Capture the cell that displays the provided text and extract its [x, y] central coordinate. 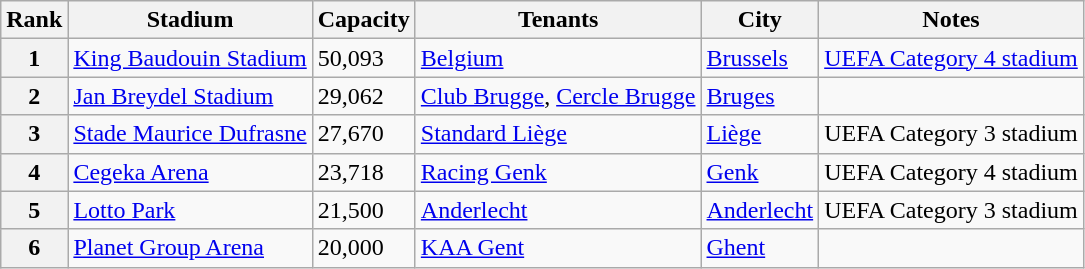
Lotto Park [190, 210]
Belgium [558, 58]
50,093 [364, 58]
City [760, 20]
23,718 [364, 172]
Liège [760, 134]
5 [34, 210]
Stade Maurice Dufrasne [190, 134]
Capacity [364, 20]
Rank [34, 20]
Planet Group Arena [190, 248]
Stadium [190, 20]
2 [34, 96]
Tenants [558, 20]
Club Brugge, Cercle Brugge [558, 96]
27,670 [364, 134]
Standard Liège [558, 134]
4 [34, 172]
3 [34, 134]
6 [34, 248]
Ghent [760, 248]
King Baudouin Stadium [190, 58]
Bruges [760, 96]
20,000 [364, 248]
Racing Genk [558, 172]
21,500 [364, 210]
Genk [760, 172]
KAA Gent [558, 248]
29,062 [364, 96]
Notes [952, 20]
Brussels [760, 58]
1 [34, 58]
Cegeka Arena [190, 172]
Jan Breydel Stadium [190, 96]
